Extract the (x, y) coordinate from the center of the cell holding the provided text.  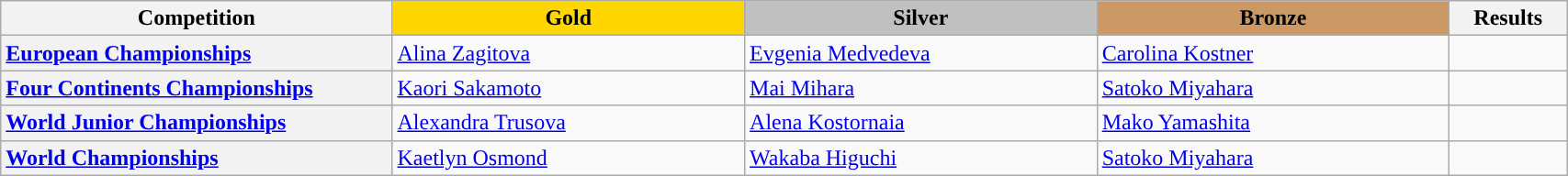
Mako Yamashita (1273, 123)
Wakaba Higuchi (921, 158)
Gold (569, 18)
Carolina Kostner (1273, 53)
World Championships (197, 158)
Results (1508, 18)
Mai Mihara (921, 88)
Alina Zagitova (569, 53)
Kaetlyn Osmond (569, 158)
Evgenia Medvedeva (921, 53)
World Junior Championships (197, 123)
European Championships (197, 53)
Alexandra Trusova (569, 123)
Competition (197, 18)
Alena Kostornaia (921, 123)
Four Continents Championships (197, 88)
Silver (921, 18)
Kaori Sakamoto (569, 88)
Bronze (1273, 18)
